Locate the cell with the specified text and output its [X, Y] center coordinate. 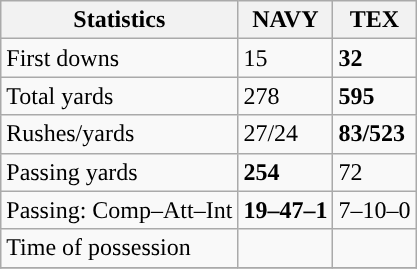
Total yards [120, 96]
Time of possession [120, 248]
32 [374, 58]
Passing yards [120, 172]
27/24 [286, 134]
Statistics [120, 20]
278 [286, 96]
7–10–0 [374, 210]
19–47–1 [286, 210]
Rushes/yards [120, 134]
NAVY [286, 20]
72 [374, 172]
TEX [374, 20]
83/523 [374, 134]
254 [286, 172]
First downs [120, 58]
15 [286, 58]
595 [374, 96]
Passing: Comp–Att–Int [120, 210]
